Return [x, y] of the center of cell containing provided text 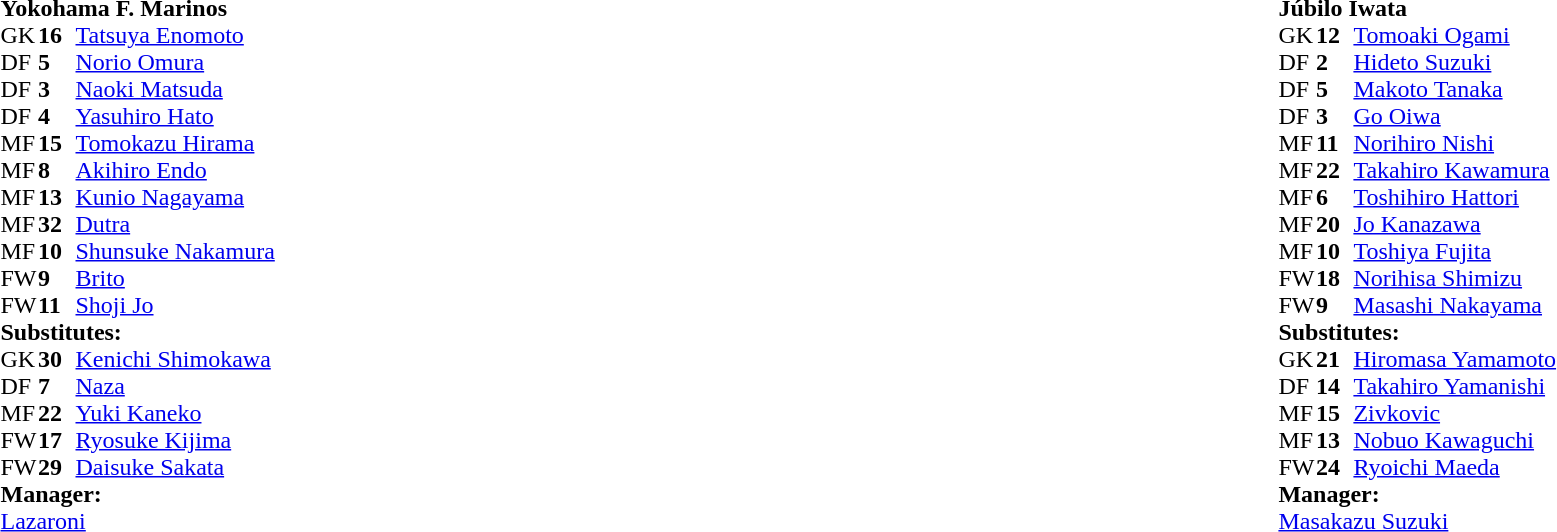
Ryosuke Kijima [176, 440]
Toshihiro Hattori [1454, 198]
4 [57, 116]
Masashi Nakayama [1454, 306]
Norihisa Shimizu [1454, 278]
14 [1335, 386]
24 [1335, 468]
Naza [176, 386]
Hideto Suzuki [1454, 62]
Yuki Kaneko [176, 414]
18 [1335, 278]
Makoto Tanaka [1454, 90]
30 [57, 360]
Tatsuya Enomoto [176, 36]
Shunsuke Nakamura [176, 252]
Tomokazu Hirama [176, 144]
Go Oiwa [1454, 116]
Yasuhiro Hato [176, 116]
21 [1335, 360]
8 [57, 170]
29 [57, 468]
Toshiya Fujita [1454, 252]
Zivkovic [1454, 414]
Shoji Jo [176, 306]
Jo Kanazawa [1454, 224]
20 [1335, 224]
Kenichi Shimokawa [176, 360]
Daisuke Sakata [176, 468]
17 [57, 440]
Norihiro Nishi [1454, 144]
Dutra [176, 224]
Naoki Matsuda [176, 90]
Kunio Nagayama [176, 198]
Hiromasa Yamamoto [1454, 360]
6 [1335, 198]
12 [1335, 36]
Takahiro Kawamura [1454, 170]
Akihiro Endo [176, 170]
32 [57, 224]
Brito [176, 278]
Norio Omura [176, 62]
Takahiro Yamanishi [1454, 386]
2 [1335, 62]
Ryoichi Maeda [1454, 468]
7 [57, 386]
16 [57, 36]
Tomoaki Ogami [1454, 36]
Nobuo Kawaguchi [1454, 440]
